Search for the cell housing the specified text and yield its (X, Y) center coordinate. 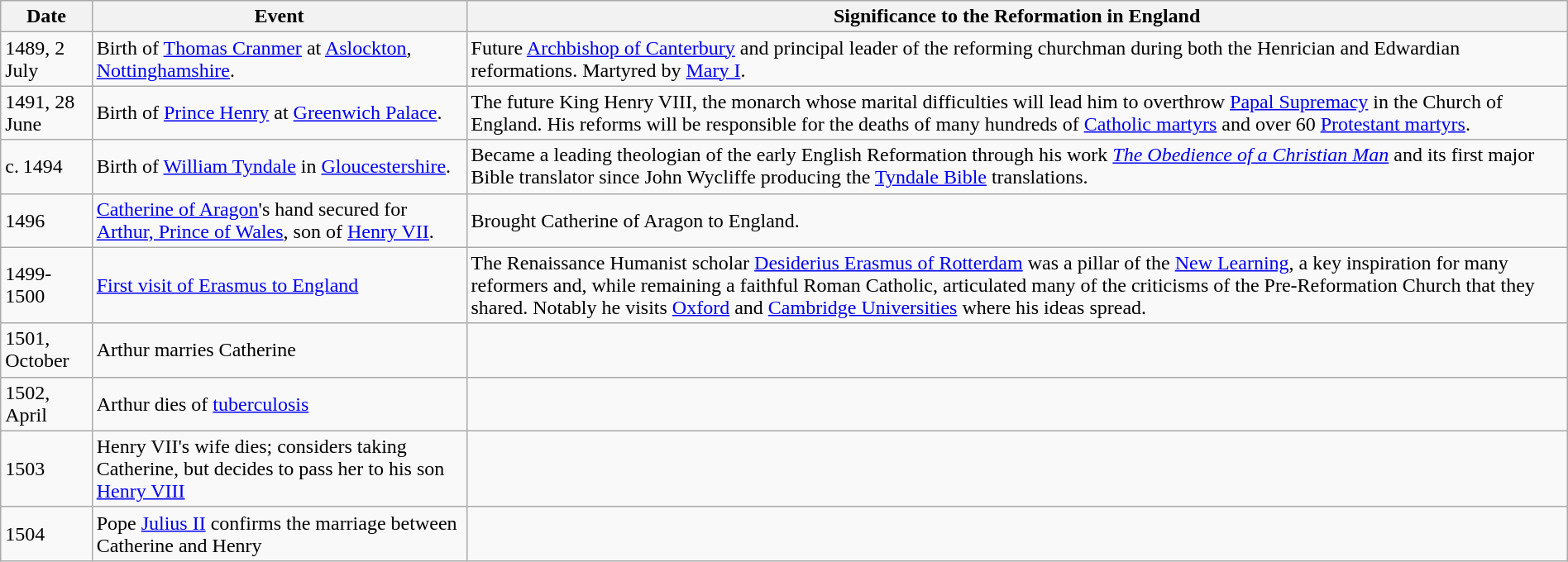
Henry VII's wife dies; considers taking Catherine, but decides to pass her to his son Henry VIII (280, 469)
Birth of William Tyndale in Gloucestershire. (280, 167)
Arthur marries Catherine (280, 350)
1501, October (46, 350)
Brought Catherine of Aragon to England. (1017, 220)
1502, April (46, 403)
1491, 28 June (46, 112)
Significance to the Reformation in England (1017, 17)
Event (280, 17)
1499-1500 (46, 285)
Birth of Prince Henry at Greenwich Palace. (280, 112)
Arthur dies of tuberculosis (280, 403)
Date (46, 17)
1504 (46, 534)
Birth of Thomas Cranmer at Aslockton, Nottinghamshire. (280, 60)
First visit of Erasmus to England (280, 285)
1489, 2 July (46, 60)
1496 (46, 220)
Catherine of Aragon's hand secured for Arthur, Prince of Wales, son of Henry VII. (280, 220)
c. 1494 (46, 167)
Pope Julius II confirms the marriage between Catherine and Henry (280, 534)
1503 (46, 469)
